Extract the [x, y] coordinate from the center of the cell holding the provided text.  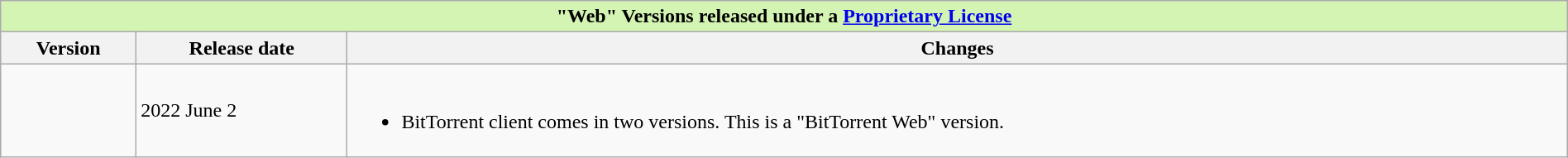
2022 June 2 [241, 111]
Version [69, 48]
"Web" Versions released under a Proprietary License [784, 17]
Changes [958, 48]
Release date [241, 48]
BitTorrent client comes in two versions. This is a "BitTorrent Web" version. [958, 111]
